Capture the cell that displays the provided text and extract its [X, Y] central coordinate. 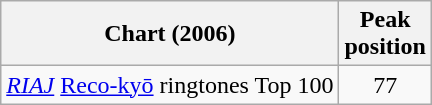
Chart (2006) [170, 34]
Peakposition [385, 34]
RIAJ Reco-kyō ringtones Top 100 [170, 85]
77 [385, 85]
